Search for the cell housing the specified text and yield its [x, y] center coordinate. 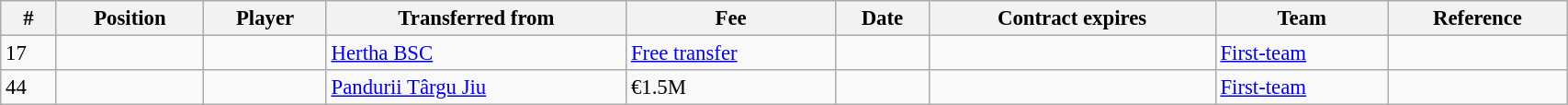
44 [28, 87]
# [28, 18]
Position [130, 18]
€1.5M [731, 87]
Transferred from [476, 18]
Reference [1477, 18]
Contract expires [1072, 18]
Hertha BSC [476, 53]
Fee [731, 18]
Player [265, 18]
Team [1302, 18]
Pandurii Târgu Jiu [476, 87]
Free transfer [731, 53]
Date [882, 18]
17 [28, 53]
